Capture the cell that displays the provided text and extract its (X, Y) central coordinate. 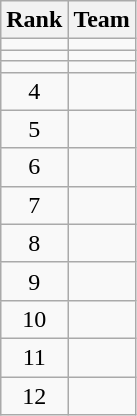
5 (34, 129)
7 (34, 205)
11 (34, 357)
6 (34, 167)
8 (34, 243)
10 (34, 319)
9 (34, 281)
Team (102, 20)
4 (34, 91)
Rank (34, 20)
12 (34, 395)
